Find where the given text appears and provide that cell's center as (X, Y) coordinate. 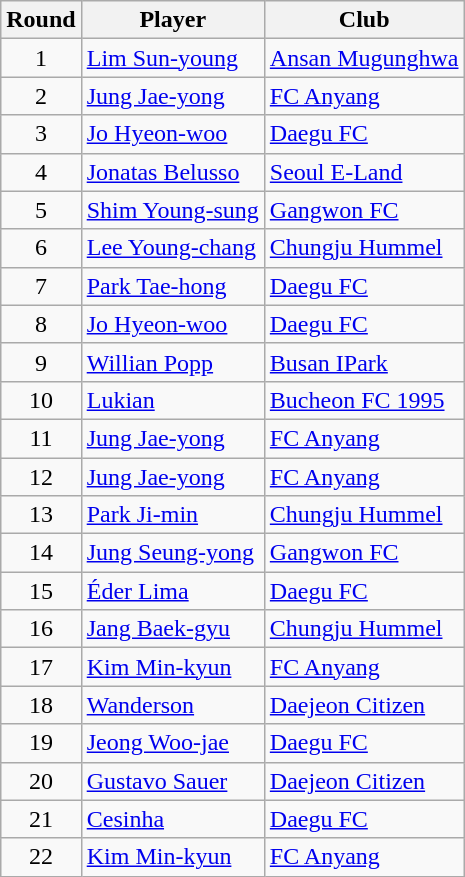
Gustavo Sauer (172, 781)
19 (41, 743)
Round (41, 20)
Park Ji-min (172, 515)
22 (41, 857)
Lukian (172, 400)
13 (41, 515)
Player (172, 20)
2 (41, 96)
Willian Popp (172, 362)
9 (41, 362)
7 (41, 286)
12 (41, 477)
20 (41, 781)
Jang Baek-gyu (172, 629)
Seoul E-Land (364, 172)
Jonatas Belusso (172, 172)
Lim Sun-young (172, 58)
15 (41, 591)
17 (41, 667)
8 (41, 324)
Ansan Mugunghwa (364, 58)
1 (41, 58)
4 (41, 172)
18 (41, 705)
Shim Young-sung (172, 210)
Club (364, 20)
Bucheon FC 1995 (364, 400)
Busan IPark (364, 362)
Wanderson (172, 705)
6 (41, 248)
Éder Lima (172, 591)
5 (41, 210)
14 (41, 553)
Jeong Woo-jae (172, 743)
11 (41, 438)
16 (41, 629)
10 (41, 400)
Park Tae-hong (172, 286)
21 (41, 819)
3 (41, 134)
Cesinha (172, 819)
Jung Seung-yong (172, 553)
Lee Young-chang (172, 248)
